Output the (X, Y) coordinate of the center of the cell containing the given text.  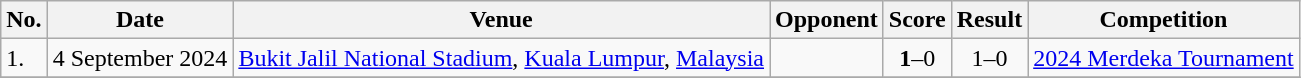
Date (140, 20)
No. (24, 20)
Opponent (827, 20)
Bukit Jalil National Stadium, Kuala Lumpur, Malaysia (502, 58)
Competition (1164, 20)
Venue (502, 20)
4 September 2024 (140, 58)
2024 Merdeka Tournament (1164, 58)
Result (989, 20)
Score (917, 20)
1. (24, 58)
